Capture the cell that displays the provided text and extract its [x, y] central coordinate. 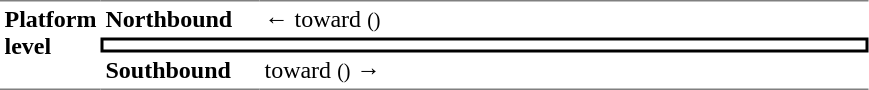
toward () → [564, 71]
Northbound [180, 19]
Platform level [50, 45]
Southbound [180, 71]
← toward () [564, 19]
